Extract the (X, Y) coordinate from the center of the cell holding the provided text.  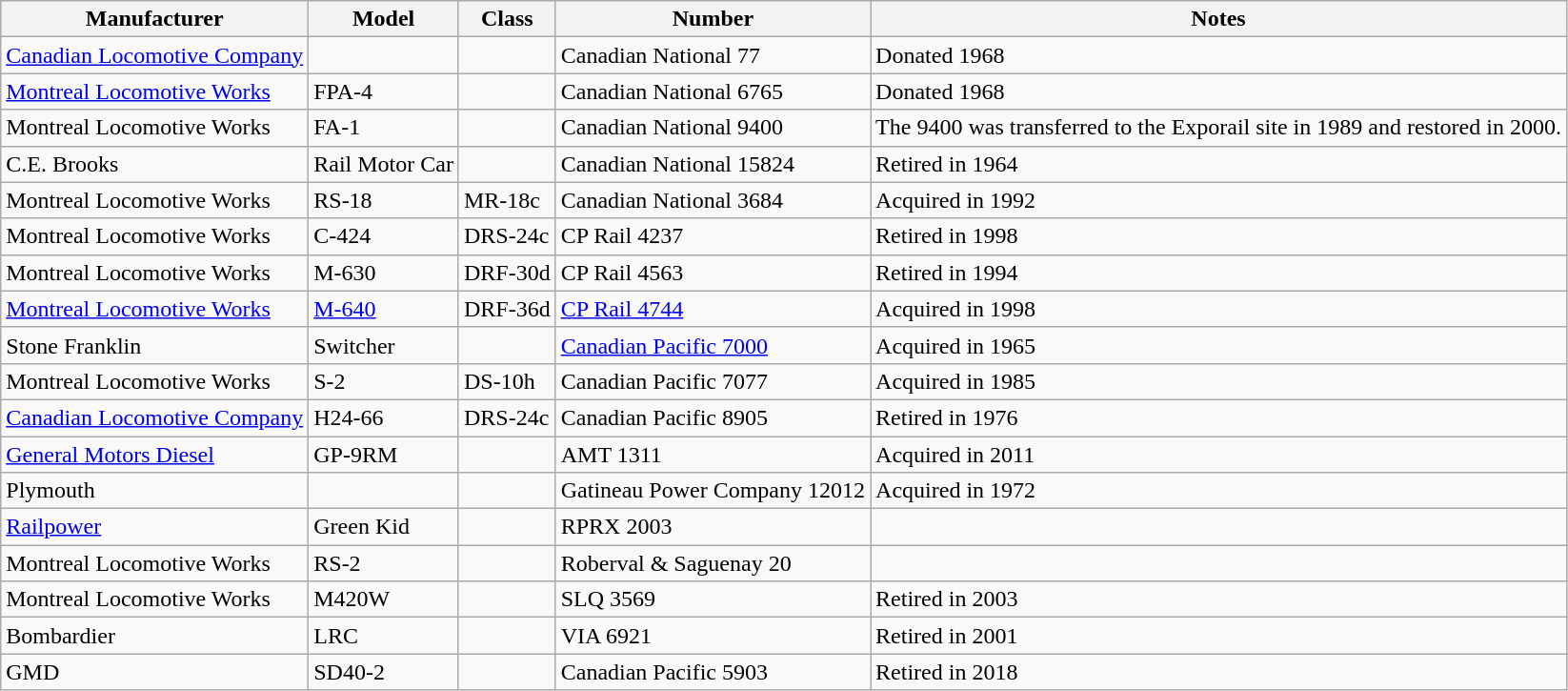
Acquired in 1972 (1219, 491)
Retired in 2018 (1219, 672)
Retired in 2003 (1219, 600)
RS-18 (384, 200)
SD40-2 (384, 672)
FPA-4 (384, 91)
Gatineau Power Company 12012 (713, 491)
Switcher (384, 345)
General Motors Diesel (154, 455)
Stone Franklin (154, 345)
H24-66 (384, 417)
Canadian Pacific 7000 (713, 345)
Roberval & Saguenay 20 (713, 563)
C.E. Brooks (154, 164)
RPRX 2003 (713, 527)
Canadian Pacific 5903 (713, 672)
DRF-36d (507, 309)
Plymouth (154, 491)
Manufacturer (154, 19)
Retired in 1964 (1219, 164)
Rail Motor Car (384, 164)
Canadian National 3684 (713, 200)
FA-1 (384, 128)
AMT 1311 (713, 455)
Canadian National 77 (713, 55)
Canadian National 6765 (713, 91)
Number (713, 19)
M-630 (384, 273)
DS-10h (507, 381)
Canadian Pacific 8905 (713, 417)
Retired in 2001 (1219, 636)
DRF-30d (507, 273)
Model (384, 19)
M420W (384, 600)
Canadian National 15824 (713, 164)
Acquired in 1985 (1219, 381)
Bombardier (154, 636)
The 9400 was transferred to the Exporail site in 1989 and restored in 2000. (1219, 128)
LRC (384, 636)
M-640 (384, 309)
S-2 (384, 381)
VIA 6921 (713, 636)
CP Rail 4744 (713, 309)
SLQ 3569 (713, 600)
MR-18c (507, 200)
Acquired in 1992 (1219, 200)
GP-9RM (384, 455)
Canadian Pacific 7077 (713, 381)
Retired in 1976 (1219, 417)
Canadian National 9400 (713, 128)
RS-2 (384, 563)
Acquired in 1965 (1219, 345)
Railpower (154, 527)
Acquired in 1998 (1219, 309)
Acquired in 2011 (1219, 455)
Notes (1219, 19)
CP Rail 4237 (713, 236)
Green Kid (384, 527)
CP Rail 4563 (713, 273)
Retired in 1994 (1219, 273)
GMD (154, 672)
Class (507, 19)
C-424 (384, 236)
Retired in 1998 (1219, 236)
